For the text-containing cell, return its midpoint in (x, y) coordinate format. 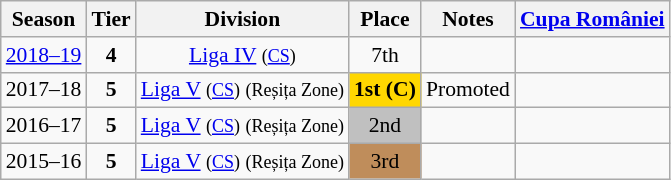
3rd (385, 162)
4 (110, 55)
Tier (110, 19)
7th (385, 55)
Cupa României (592, 19)
2nd (385, 126)
Division (242, 19)
Place (385, 19)
Liga IV (CS) (242, 55)
2017–18 (44, 90)
Promoted (468, 90)
Notes (468, 19)
2016–17 (44, 126)
2018–19 (44, 55)
Season (44, 19)
2015–16 (44, 162)
1st (C) (385, 90)
